Return the (x, y) coordinate for the center point of the cell that contains the specified text.  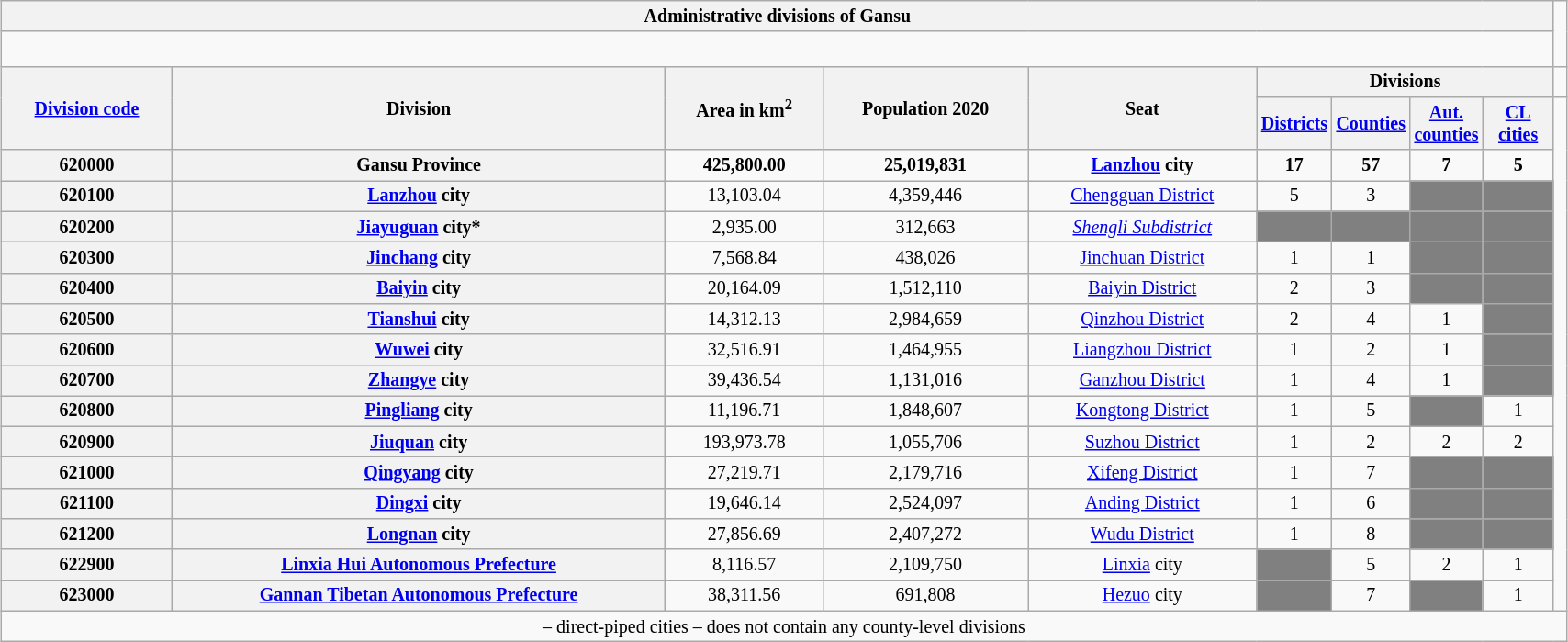
Hezuo city (1143, 595)
Population 2020 (925, 108)
Baiyin District (1143, 288)
7,568.84 (745, 257)
621200 (87, 535)
Seat (1143, 108)
6 (1372, 503)
1,464,955 (925, 349)
38,311.56 (745, 595)
2,109,750 (925, 566)
Districts (1294, 123)
Aut. counties (1447, 123)
620600 (87, 349)
Jinchang city (419, 257)
Jiuquan city (419, 443)
8,116.57 (745, 566)
27,219.71 (745, 472)
Counties (1372, 123)
17 (1294, 165)
Longnan city (419, 535)
Zhangye city (419, 380)
621100 (87, 503)
620400 (87, 288)
Tianshui city (419, 320)
Administrative divisions of Gansu (778, 17)
Xifeng District (1143, 472)
13,103.04 (745, 197)
2,524,097 (925, 503)
1,512,110 (925, 288)
11,196.71 (745, 411)
Qinzhou District (1143, 320)
27,856.69 (745, 535)
691,808 (925, 595)
2,407,272 (925, 535)
32,516.91 (745, 349)
623000 (87, 595)
Baiyin city (419, 288)
Division (419, 108)
Ganzhou District (1143, 380)
622900 (87, 566)
438,026 (925, 257)
20,164.09 (745, 288)
Wudu District (1143, 535)
Linxia Hui Autonomous Prefecture (419, 566)
193,973.78 (745, 443)
Kongtong District (1143, 411)
Suzhou District (1143, 443)
1,131,016 (925, 380)
57 (1372, 165)
Jiayuguan city* (419, 226)
Qingyang city (419, 472)
Jinchuan District (1143, 257)
Gansu Province (419, 165)
25,019,831 (925, 165)
425,800.00 (745, 165)
2,984,659 (925, 320)
620000 (87, 165)
4,359,446 (925, 197)
2,179,716 (925, 472)
620900 (87, 443)
39,436.54 (745, 380)
8 (1372, 535)
620500 (87, 320)
620100 (87, 197)
620200 (87, 226)
Linxia city (1143, 566)
2,935.00 (745, 226)
14,312.13 (745, 320)
620800 (87, 411)
620300 (87, 257)
Division code (87, 108)
621000 (87, 472)
– direct-piped cities – does not contain any county-level divisions (784, 626)
Area in km2 (745, 108)
Dingxi city (419, 503)
620700 (87, 380)
19,646.14 (745, 503)
Divisions (1405, 83)
Pingliang city (419, 411)
1,055,706 (925, 443)
CL cities (1518, 123)
Chengguan District (1143, 197)
Shengli Subdistrict (1143, 226)
Gannan Tibetan Autonomous Prefecture (419, 595)
312,663 (925, 226)
Liangzhou District (1143, 349)
Anding District (1143, 503)
Wuwei city (419, 349)
1,848,607 (925, 411)
